Output the [X, Y] coordinate of the center of the cell containing the given text.  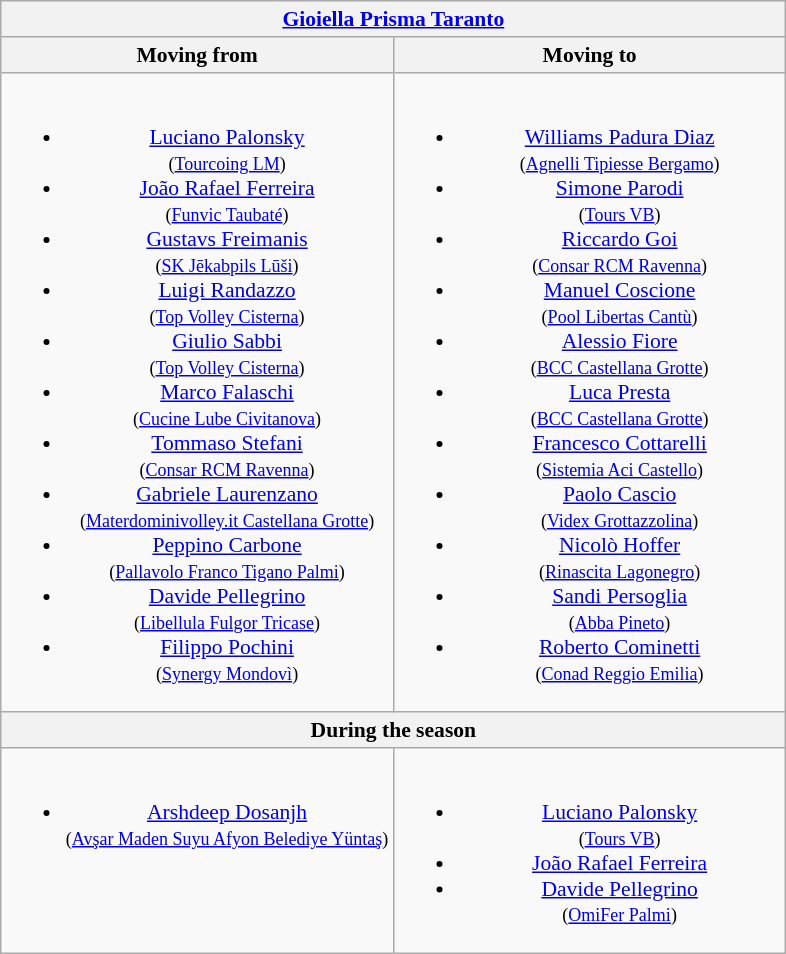
Gioiella Prisma Taranto [394, 19]
Moving from [198, 55]
During the season [394, 730]
Arshdeep Dosanjh (Avşar Maden Suyu Afyon Belediye Yüntaş) [198, 851]
Moving to [590, 55]
Luciano Palonsky(Tours VB) João Rafael Ferreira Davide Pellegrino(OmiFer Palmi) [590, 851]
